Find where the given text appears and provide that cell's center as [X, Y] coordinate. 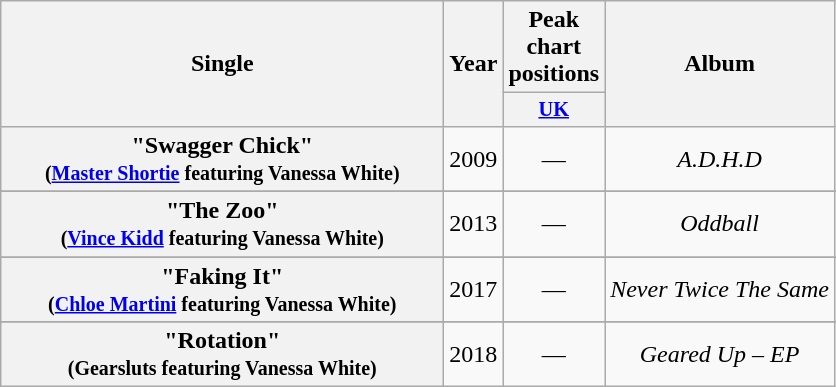
UK [554, 110]
Peak chart positions [554, 47]
2013 [474, 224]
2017 [474, 290]
A.D.H.D [720, 158]
Geared Up – EP [720, 354]
Year [474, 64]
2009 [474, 158]
"Swagger Chick"(Master Shortie featuring Vanessa White) [222, 158]
Single [222, 64]
"Rotation"(Gearsluts featuring Vanessa White) [222, 354]
2018 [474, 354]
Album [720, 64]
Never Twice The Same [720, 290]
"The Zoo"(Vince Kidd featuring Vanessa White) [222, 224]
"Faking It"(Chloe Martini featuring Vanessa White) [222, 290]
Oddball [720, 224]
